Search for the cell housing the specified text and yield its (x, y) center coordinate. 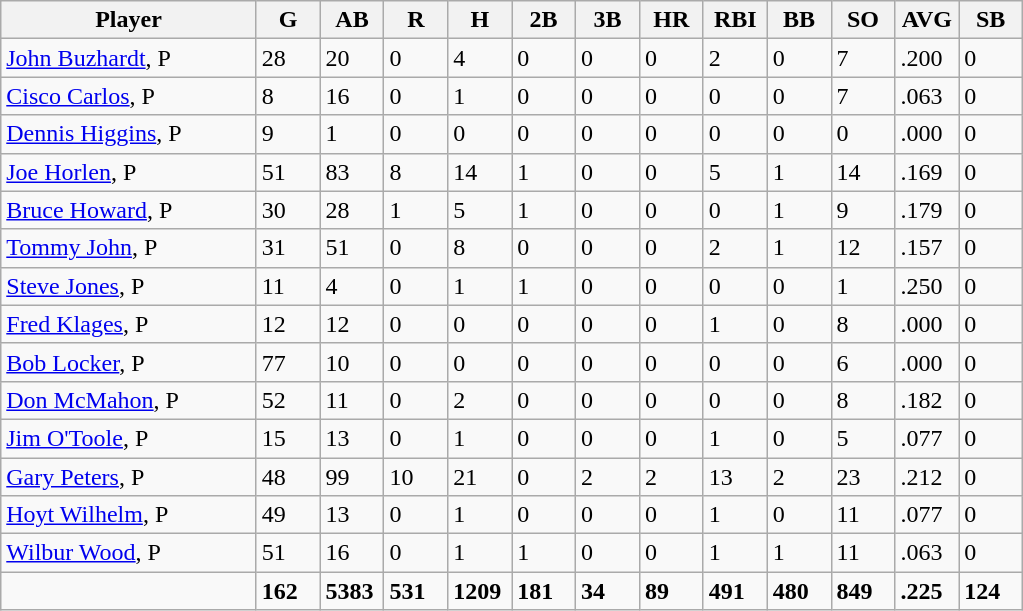
SB (991, 20)
AVG (927, 20)
HR (671, 20)
Player (128, 20)
R (416, 20)
99 (352, 477)
AB (352, 20)
Fred Klages, P (128, 324)
.250 (927, 286)
491 (735, 591)
Tommy John, P (128, 248)
52 (288, 400)
49 (288, 515)
31 (288, 248)
John Buzhardt, P (128, 58)
Wilbur Wood, P (128, 553)
BB (799, 20)
SO (863, 20)
20 (352, 58)
89 (671, 591)
.200 (927, 58)
.157 (927, 248)
21 (480, 477)
531 (416, 591)
Cisco Carlos, P (128, 96)
.225 (927, 591)
3B (608, 20)
162 (288, 591)
77 (288, 362)
1209 (480, 591)
83 (352, 172)
Don McMahon, P (128, 400)
Bob Locker, P (128, 362)
124 (991, 591)
Gary Peters, P (128, 477)
30 (288, 210)
.212 (927, 477)
480 (799, 591)
Bruce Howard, P (128, 210)
5383 (352, 591)
Steve Jones, P (128, 286)
34 (608, 591)
Dennis Higgins, P (128, 134)
6 (863, 362)
849 (863, 591)
.179 (927, 210)
48 (288, 477)
H (480, 20)
G (288, 20)
2B (544, 20)
Joe Horlen, P (128, 172)
Hoyt Wilhelm, P (128, 515)
.169 (927, 172)
23 (863, 477)
15 (288, 438)
181 (544, 591)
.182 (927, 400)
Jim O'Toole, P (128, 438)
RBI (735, 20)
